Locate the cell with the specified text and output its [x, y] center coordinate. 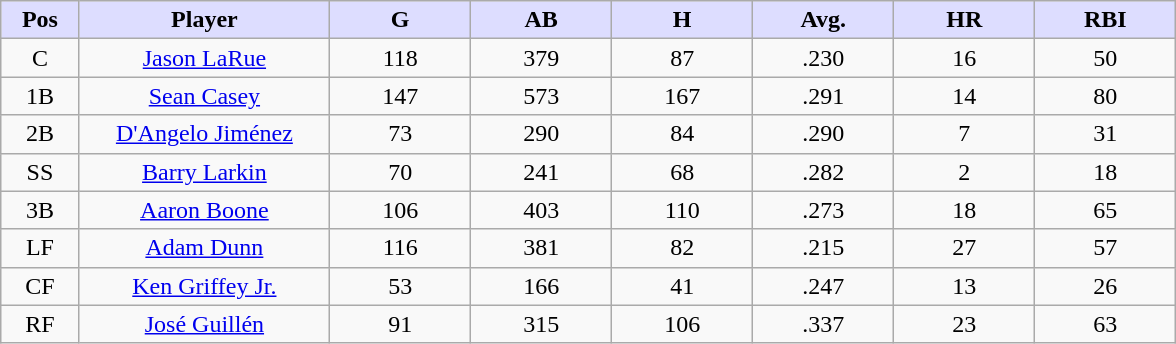
C [40, 58]
.215 [824, 248]
14 [964, 96]
3B [40, 210]
315 [542, 324]
Player [204, 20]
241 [542, 172]
84 [682, 134]
290 [542, 134]
LF [40, 248]
Adam Dunn [204, 248]
.273 [824, 210]
381 [542, 248]
.291 [824, 96]
1B [40, 96]
110 [682, 210]
403 [542, 210]
Pos [40, 20]
87 [682, 58]
AB [542, 20]
José Guillén [204, 324]
RBI [1106, 20]
7 [964, 134]
73 [400, 134]
Barry Larkin [204, 172]
166 [542, 286]
.230 [824, 58]
118 [400, 58]
379 [542, 58]
HR [964, 20]
147 [400, 96]
RF [40, 324]
70 [400, 172]
573 [542, 96]
63 [1106, 324]
H [682, 20]
13 [964, 286]
41 [682, 286]
82 [682, 248]
27 [964, 248]
116 [400, 248]
2B [40, 134]
80 [1106, 96]
.337 [824, 324]
50 [1106, 58]
57 [1106, 248]
Ken Griffey Jr. [204, 286]
Avg. [824, 20]
G [400, 20]
16 [964, 58]
Jason LaRue [204, 58]
2 [964, 172]
Aaron Boone [204, 210]
CF [40, 286]
D'Angelo Jiménez [204, 134]
31 [1106, 134]
91 [400, 324]
.247 [824, 286]
23 [964, 324]
Sean Casey [204, 96]
68 [682, 172]
26 [1106, 286]
SS [40, 172]
167 [682, 96]
53 [400, 286]
.282 [824, 172]
.290 [824, 134]
65 [1106, 210]
